Return [x, y] of the center of cell containing provided text 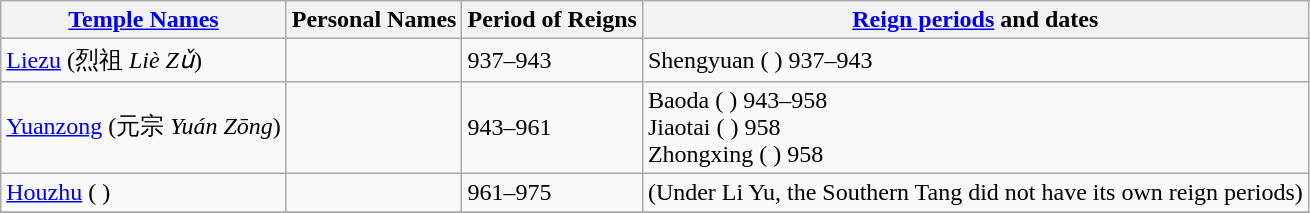
961–975 [552, 192]
Liezu (烈祖 Liè Zǔ) [144, 60]
Baoda ( ) 943–958 Jiaotai ( ) 958 Zhongxing ( ) 958 [975, 127]
Houzhu ( ) [144, 192]
Temple Names [144, 20]
Shengyuan ( ) 937–943 [975, 60]
937–943 [552, 60]
Personal Names [374, 20]
Yuanzong (元宗 Yuán Zōng) [144, 127]
(Under Li Yu, the Southern Tang did not have its own reign periods) [975, 192]
Reign periods and dates [975, 20]
Period of Reigns [552, 20]
943–961 [552, 127]
